Return the [X, Y] coordinate for the center point of the cell that contains the specified text.  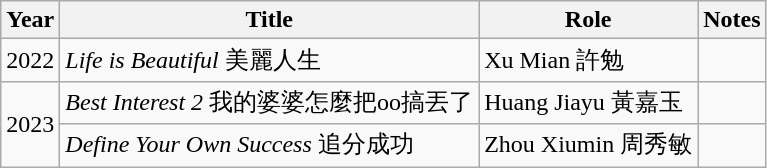
2022 [30, 60]
Title [270, 20]
Define Your Own Success 追分成功 [270, 146]
2023 [30, 124]
Best Interest 2 我的婆婆怎麼把oo搞丟了 [270, 102]
Role [588, 20]
Huang Jiayu 黃嘉玉 [588, 102]
Life is Beautiful 美麗人生 [270, 60]
Zhou Xiumin 周秀敏 [588, 146]
Xu Mian 許勉 [588, 60]
Year [30, 20]
Notes [732, 20]
